Return the (X, Y) coordinate for the center point of the cell that contains the specified text.  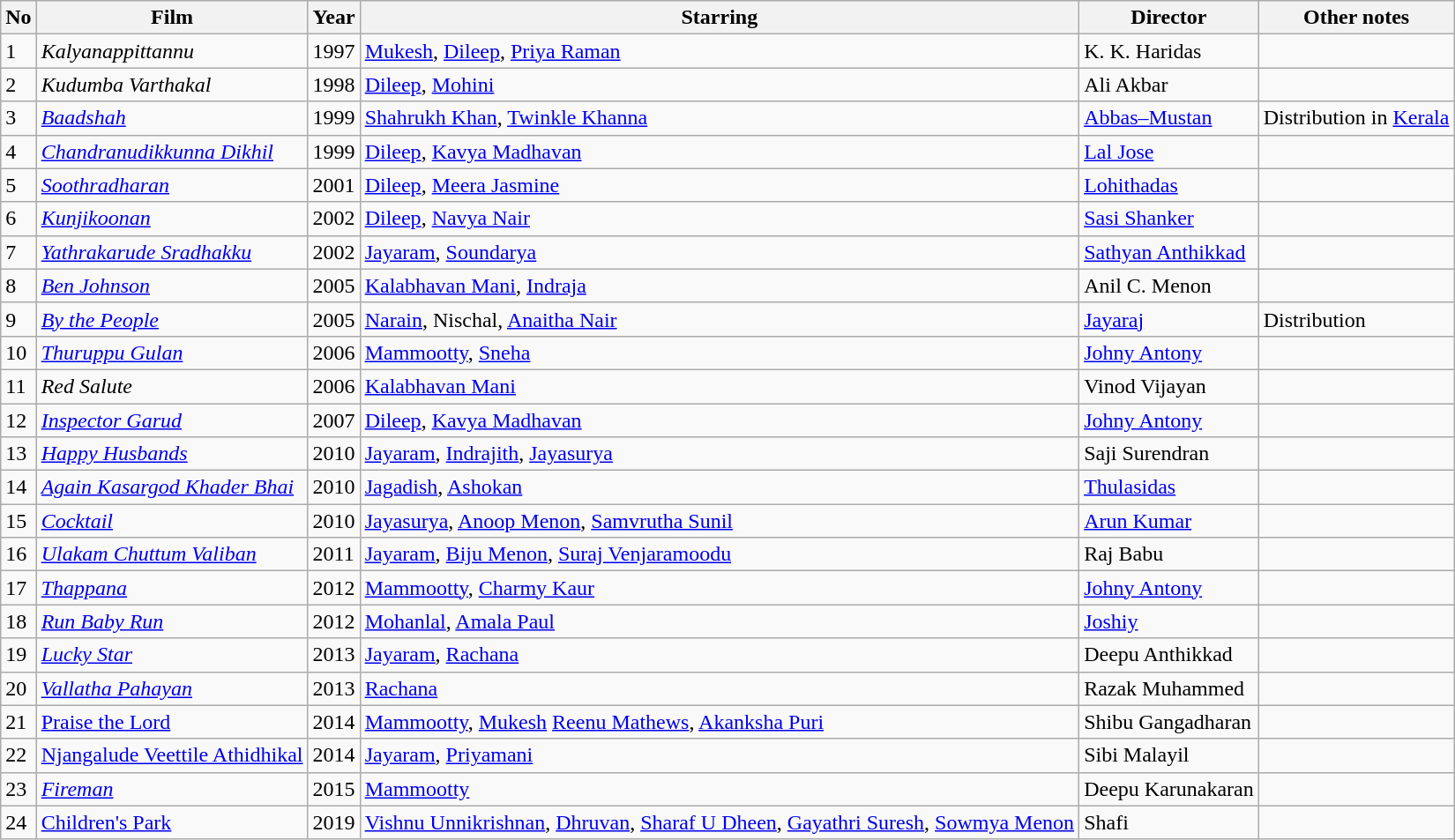
Kudumba Varthakal (172, 85)
Cocktail (172, 521)
Chandranudikkunna Dikhil (172, 152)
Anil C. Menon (1169, 286)
Lohithadas (1169, 185)
No (19, 18)
Thulasidas (1169, 487)
Mammootty, Sneha (720, 353)
Mammootty, Charmy Kaur (720, 588)
Lucky Star (172, 655)
By the People (172, 319)
Vallatha Pahayan (172, 688)
Jayaram, Priyamani (720, 755)
Jagadish, Ashokan (720, 487)
2011 (333, 554)
Sibi Malayil (1169, 755)
Mohanlal, Amala Paul (720, 621)
15 (19, 521)
20 (19, 688)
9 (19, 319)
Kalabhavan Mani (720, 386)
11 (19, 386)
Distribution in Kerala (1356, 118)
Kunjikoonan (172, 219)
17 (19, 588)
Sasi Shanker (1169, 219)
Ali Akbar (1169, 85)
2015 (333, 789)
Deepu Anthikkad (1169, 655)
Sathyan Anthikkad (1169, 252)
Year (333, 18)
Red Salute (172, 386)
1997 (333, 51)
Joshiy (1169, 621)
Jayasurya, Anoop Menon, Samvrutha Sunil (720, 521)
Distribution (1356, 319)
5 (19, 185)
Saji Surendran (1169, 454)
Narain, Nischal, Anaitha Nair (720, 319)
Dileep, Navya Nair (720, 219)
Dileep, Mohini (720, 85)
Again Kasargod Khader Bhai (172, 487)
Praise the Lord (172, 722)
Razak Muhammed (1169, 688)
Director (1169, 18)
Jayaram, Biju Menon, Suraj Venjaramoodu (720, 554)
Kalyanappittannu (172, 51)
7 (19, 252)
13 (19, 454)
Raj Babu (1169, 554)
Lal Jose (1169, 152)
Deepu Karunakaran (1169, 789)
Rachana (720, 688)
Vinod Vijayan (1169, 386)
19 (19, 655)
Yathrakarude Sradhakku (172, 252)
16 (19, 554)
10 (19, 353)
2007 (333, 420)
18 (19, 621)
Fireman (172, 789)
Mammootty (720, 789)
Mukesh, Dileep, Priya Raman (720, 51)
Happy Husbands (172, 454)
Jayaram, Rachana (720, 655)
Run Baby Run (172, 621)
Njangalude Veettile Athidhikal (172, 755)
Ulakam Chuttum Valiban (172, 554)
Jayaram, Soundarya (720, 252)
6 (19, 219)
21 (19, 722)
2 (19, 85)
Ben Johnson (172, 286)
Abbas–Mustan (1169, 118)
8 (19, 286)
Baadshah (172, 118)
Soothradharan (172, 185)
Kalabhavan Mani, Indraja (720, 286)
K. K. Haridas (1169, 51)
Thuruppu Gulan (172, 353)
Vishnu Unnikrishnan, Dhruvan, Sharaf U Dheen, Gayathri Suresh, Sowmya Menon (720, 822)
2019 (333, 822)
4 (19, 152)
22 (19, 755)
Shafi (1169, 822)
2001 (333, 185)
1998 (333, 85)
Shahrukh Khan, Twinkle Khanna (720, 118)
14 (19, 487)
Other notes (1356, 18)
1 (19, 51)
Thappana (172, 588)
Shibu Gangadharan (1169, 722)
Film (172, 18)
Children's Park (172, 822)
Arun Kumar (1169, 521)
Starring (720, 18)
Jayaram, Indrajith, Jayasurya (720, 454)
23 (19, 789)
Jayaraj (1169, 319)
12 (19, 420)
3 (19, 118)
Inspector Garud (172, 420)
Dileep, Meera Jasmine (720, 185)
Mammootty, Mukesh Reenu Mathews, Akanksha Puri (720, 722)
24 (19, 822)
